Identify which cell holds the provided text, then report its (X, Y) central coordinate. 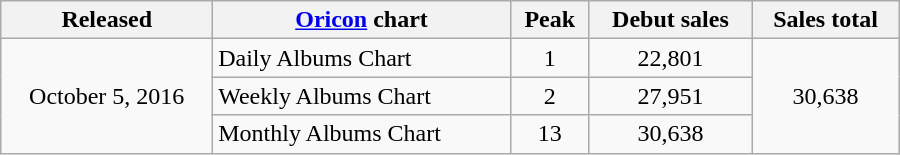
Oricon chart (362, 20)
October 5, 2016 (107, 96)
Daily Albums Chart (362, 58)
27,951 (670, 96)
2 (550, 96)
Weekly Albums Chart (362, 96)
Debut sales (670, 20)
Peak (550, 20)
22,801 (670, 58)
13 (550, 134)
Released (107, 20)
Monthly Albums Chart (362, 134)
1 (550, 58)
Sales total (826, 20)
